For the text-containing cell, return its midpoint in [x, y] coordinate format. 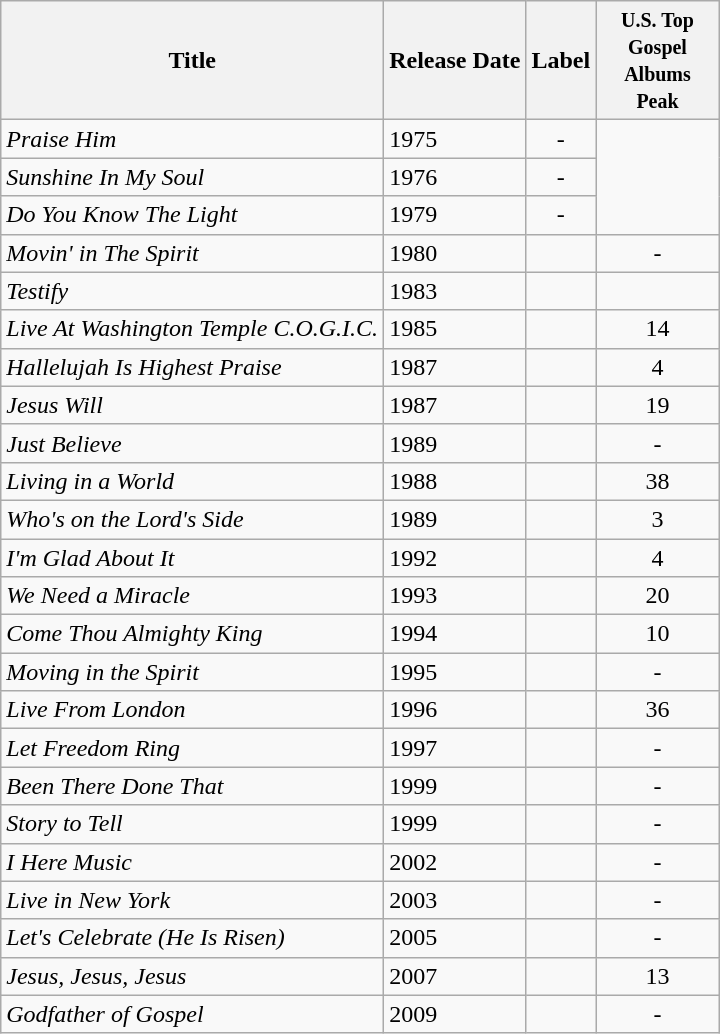
3 [658, 519]
Story to Tell [192, 824]
2009 [455, 1014]
Title [192, 60]
2003 [455, 900]
Do You Know The Light [192, 215]
Who's on the Lord's Side [192, 519]
1996 [455, 710]
Sunshine In My Soul [192, 177]
1979 [455, 215]
19 [658, 405]
Godfather of Gospel [192, 1014]
1975 [455, 139]
1994 [455, 634]
Let's Celebrate (He Is Risen) [192, 938]
Release Date [455, 60]
Come Thou Almighty King [192, 634]
1997 [455, 748]
1976 [455, 177]
Label [561, 60]
Jesus, Jesus, Jesus [192, 976]
20 [658, 596]
Testify [192, 291]
14 [658, 329]
36 [658, 710]
1980 [455, 253]
Jesus Will [192, 405]
I Here Music [192, 862]
U.S. Top Gospel Albums Peak [658, 60]
Live At Washington Temple C.O.G.I.C. [192, 329]
1988 [455, 481]
We Need a Miracle [192, 596]
1993 [455, 596]
1985 [455, 329]
Living in a World [192, 481]
Live in New York [192, 900]
1983 [455, 291]
I'm Glad About It [192, 557]
13 [658, 976]
2007 [455, 976]
38 [658, 481]
1995 [455, 672]
Moving in the Spirit [192, 672]
2005 [455, 938]
2002 [455, 862]
Hallelujah Is Highest Praise [192, 367]
Let Freedom Ring [192, 748]
10 [658, 634]
Movin' in The Spirit [192, 253]
Been There Done That [192, 786]
Just Believe [192, 443]
1992 [455, 557]
Praise Him [192, 139]
Live From London [192, 710]
